Locate the cell with the specified text and output its [x, y] center coordinate. 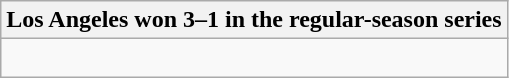
Los Angeles won 3–1 in the regular-season series [254, 20]
